Output the [X, Y] coordinate of the center of the cell containing the given text.  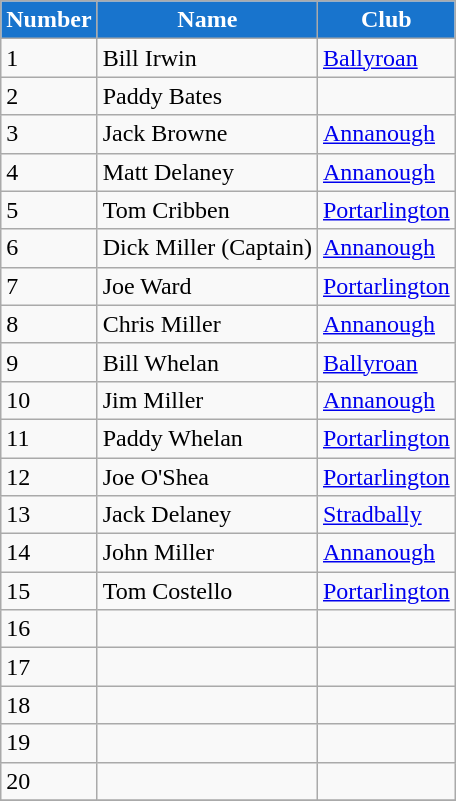
Joe Ward [207, 286]
7 [49, 286]
Name [207, 20]
Dick Miller (Captain) [207, 248]
Tom Costello [207, 591]
Bill Whelan [207, 362]
Tom Cribben [207, 210]
3 [49, 134]
John Miller [207, 553]
Matt Delaney [207, 172]
13 [49, 515]
Joe O'Shea [207, 477]
Paddy Bates [207, 96]
14 [49, 553]
Chris Miller [207, 324]
18 [49, 705]
Jack Browne [207, 134]
Jim Miller [207, 400]
6 [49, 248]
8 [49, 324]
11 [49, 438]
12 [49, 477]
5 [49, 210]
Paddy Whelan [207, 438]
19 [49, 743]
2 [49, 96]
Jack Delaney [207, 515]
Club [386, 20]
16 [49, 629]
10 [49, 400]
Bill Irwin [207, 58]
Number [49, 20]
17 [49, 667]
Stradbally [386, 515]
1 [49, 58]
4 [49, 172]
9 [49, 362]
20 [49, 781]
15 [49, 591]
